Search for the cell housing the specified text and yield its [X, Y] center coordinate. 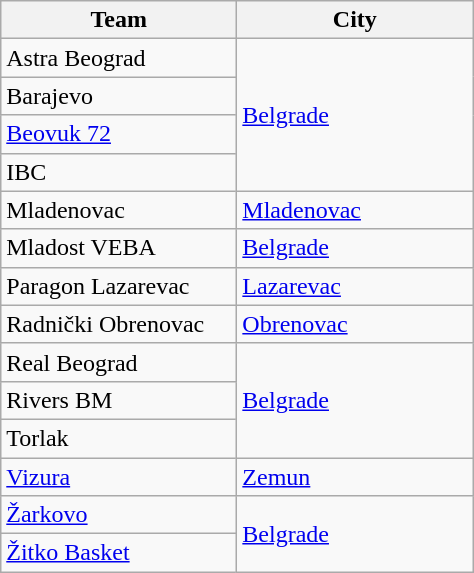
Paragon Lazarevac [119, 286]
Team [119, 20]
Zemun [355, 477]
Astra Beograd [119, 58]
Beovuk 72 [119, 134]
Žitko Basket [119, 553]
Radnički Obrenovac [119, 324]
City [355, 20]
Vizura [119, 477]
IBC [119, 172]
Real Beograd [119, 362]
Rivers BM [119, 400]
Lazarevac [355, 286]
Torlak [119, 438]
Barajevo [119, 96]
Žarkovo [119, 515]
Mladost VEBA [119, 248]
Obrenovac [355, 324]
